Output the [X, Y] coordinate of the center of the cell containing the given text.  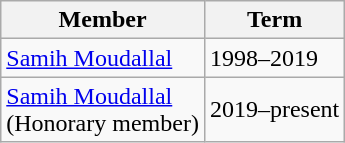
Member [103, 20]
Samih Moudallal(Honorary member) [103, 110]
Samih Moudallal [103, 58]
2019–present [274, 110]
Term [274, 20]
1998–2019 [274, 58]
